Output the (X, Y) coordinate of the center of the cell containing the given text.  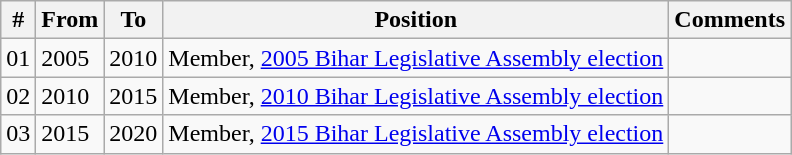
02 (18, 96)
2020 (134, 134)
01 (18, 58)
2005 (70, 58)
To (134, 20)
Member, 2010 Bihar Legislative Assembly election (416, 96)
Member, 2015 Bihar Legislative Assembly election (416, 134)
03 (18, 134)
Comments (730, 20)
Member, 2005 Bihar Legislative Assembly election (416, 58)
# (18, 20)
Position (416, 20)
From (70, 20)
